Return [x, y] of the center of cell containing provided text 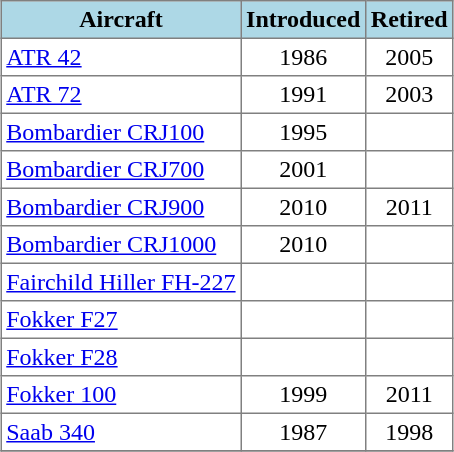
1991 [304, 95]
2005 [410, 57]
Fokker 100 [121, 395]
1995 [304, 132]
Fairchild Hiller FH-227 [121, 282]
ATR 42 [121, 57]
2003 [410, 95]
Fokker F27 [121, 320]
1998 [410, 432]
ATR 72 [121, 95]
2001 [304, 170]
Saab 340 [121, 432]
1999 [304, 395]
1987 [304, 432]
Bombardier CRJ700 [121, 170]
Bombardier CRJ1000 [121, 245]
Bombardier CRJ100 [121, 132]
Retired [410, 20]
Bombardier CRJ900 [121, 207]
1986 [304, 57]
Fokker F28 [121, 357]
Aircraft [121, 20]
Introduced [304, 20]
